Find where the given text appears and provide that cell's center as (x, y) coordinate. 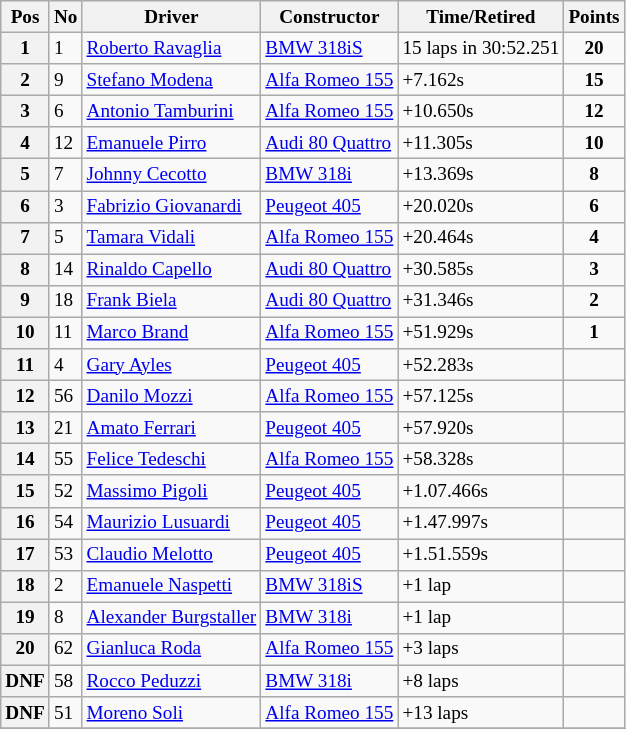
56 (66, 396)
+20.464s (481, 238)
+1.07.466s (481, 491)
62 (66, 649)
+7.162s (481, 80)
51 (66, 713)
+1.47.997s (481, 523)
+10.650s (481, 111)
Claudio Melotto (172, 554)
Emanuele Pirro (172, 143)
Alexander Burgstaller (172, 618)
+13 laps (481, 713)
Tamara Vidali (172, 238)
Fabrizio Giovanardi (172, 206)
Amato Ferrari (172, 428)
Stefano Modena (172, 80)
Driver (172, 17)
+57.920s (481, 428)
17 (26, 554)
13 (26, 428)
+13.369s (481, 175)
Danilo Mozzi (172, 396)
52 (66, 491)
+11.305s (481, 143)
+51.929s (481, 333)
Felice Tedeschi (172, 460)
Roberto Ravaglia (172, 48)
55 (66, 460)
Johnny Cecotto (172, 175)
58 (66, 681)
15 laps in 30:52.251 (481, 48)
+3 laps (481, 649)
Maurizio Lusuardi (172, 523)
+57.125s (481, 396)
Frank Biela (172, 301)
+30.585s (481, 270)
+52.283s (481, 365)
Massimo Pigoli (172, 491)
54 (66, 523)
Time/Retired (481, 17)
Antonio Tamburini (172, 111)
+20.020s (481, 206)
+31.346s (481, 301)
+58.328s (481, 460)
Gary Ayles (172, 365)
Marco Brand (172, 333)
53 (66, 554)
19 (26, 618)
Rinaldo Capello (172, 270)
Pos (26, 17)
Rocco Peduzzi (172, 681)
Moreno Soli (172, 713)
Gianluca Roda (172, 649)
+1.51.559s (481, 554)
No (66, 17)
+8 laps (481, 681)
16 (26, 523)
Constructor (330, 17)
Emanuele Naspetti (172, 586)
21 (66, 428)
Points (594, 17)
